From the cell containing the given text, extract its center point as (X, Y) coordinate. 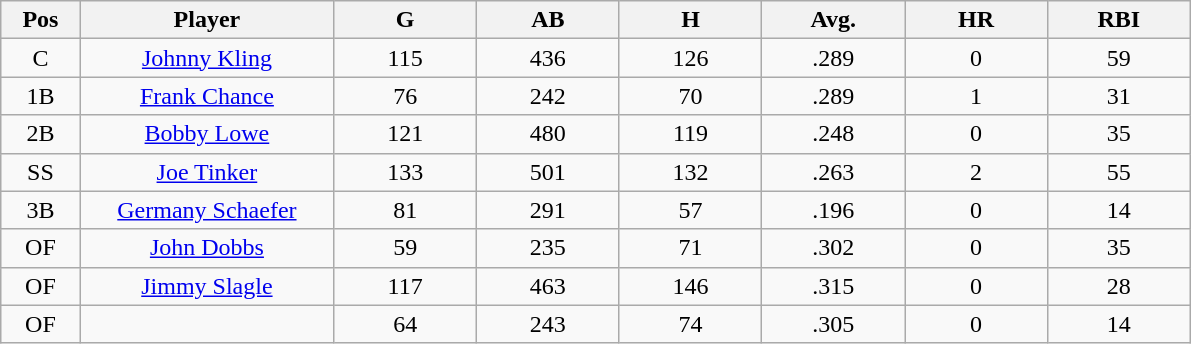
463 (548, 286)
3B (40, 210)
119 (690, 134)
242 (548, 96)
31 (1118, 96)
.263 (834, 172)
Germany Schaefer (207, 210)
235 (548, 248)
436 (548, 58)
1B (40, 96)
71 (690, 248)
.302 (834, 248)
2 (976, 172)
Player (207, 20)
SS (40, 172)
.248 (834, 134)
RBI (1118, 20)
H (690, 20)
70 (690, 96)
146 (690, 286)
.305 (834, 324)
55 (1118, 172)
501 (548, 172)
115 (406, 58)
Johnny Kling (207, 58)
Frank Chance (207, 96)
64 (406, 324)
John Dobbs (207, 248)
G (406, 20)
AB (548, 20)
243 (548, 324)
126 (690, 58)
.315 (834, 286)
132 (690, 172)
2B (40, 134)
81 (406, 210)
133 (406, 172)
121 (406, 134)
57 (690, 210)
Joe Tinker (207, 172)
Bobby Lowe (207, 134)
117 (406, 286)
C (40, 58)
28 (1118, 286)
.196 (834, 210)
HR (976, 20)
1 (976, 96)
291 (548, 210)
Pos (40, 20)
480 (548, 134)
Avg. (834, 20)
76 (406, 96)
Jimmy Slagle (207, 286)
74 (690, 324)
